Find where the given text appears and provide that cell's center as (X, Y) coordinate. 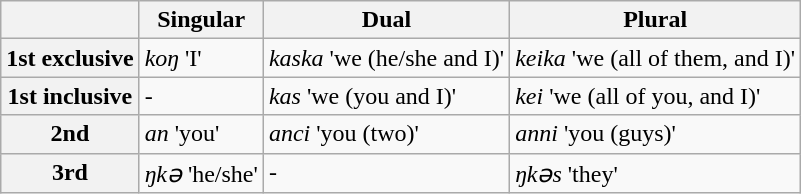
1st inclusive (70, 96)
kaska 'we (he/she and I)' (386, 58)
Dual (386, 20)
3rd (70, 173)
koŋ 'I' (201, 58)
anci 'you (two)' (386, 134)
anni 'you (guys)' (656, 134)
Singular (201, 20)
kas 'we (you and I)' (386, 96)
ŋkəs 'they' (656, 173)
keika 'we (all of them, and I)' (656, 58)
1st exclusive (70, 58)
kei 'we (all of you, and I)' (656, 96)
an 'you' (201, 134)
2nd (70, 134)
Plural (656, 20)
ŋkə 'he/she' (201, 173)
